Return the [x, y] coordinate for the center point of the cell that contains the specified text.  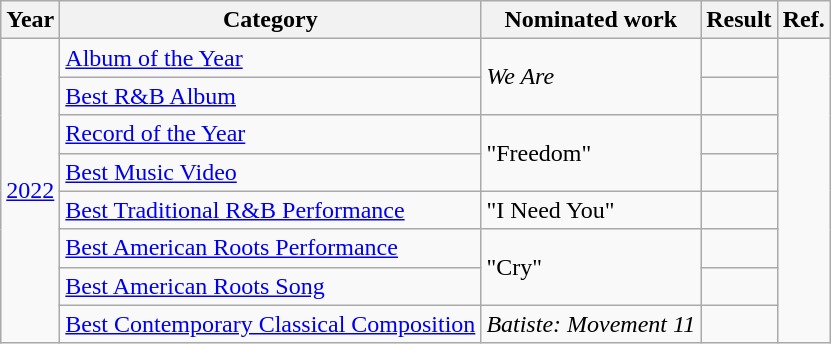
Category [270, 20]
Result [739, 20]
"Cry" [591, 267]
Best Traditional R&B Performance [270, 210]
Best Music Video [270, 172]
Year [30, 20]
Record of the Year [270, 134]
2022 [30, 191]
Best R&B Album [270, 96]
Ref. [804, 20]
Best American Roots Performance [270, 248]
Nominated work [591, 20]
Best Contemporary Classical Composition [270, 324]
"I Need You" [591, 210]
Album of the Year [270, 58]
Best American Roots Song [270, 286]
We Are [591, 77]
Batiste: Movement 11 [591, 324]
"Freedom" [591, 153]
